Find where the given text appears and provide that cell's center as [X, Y] coordinate. 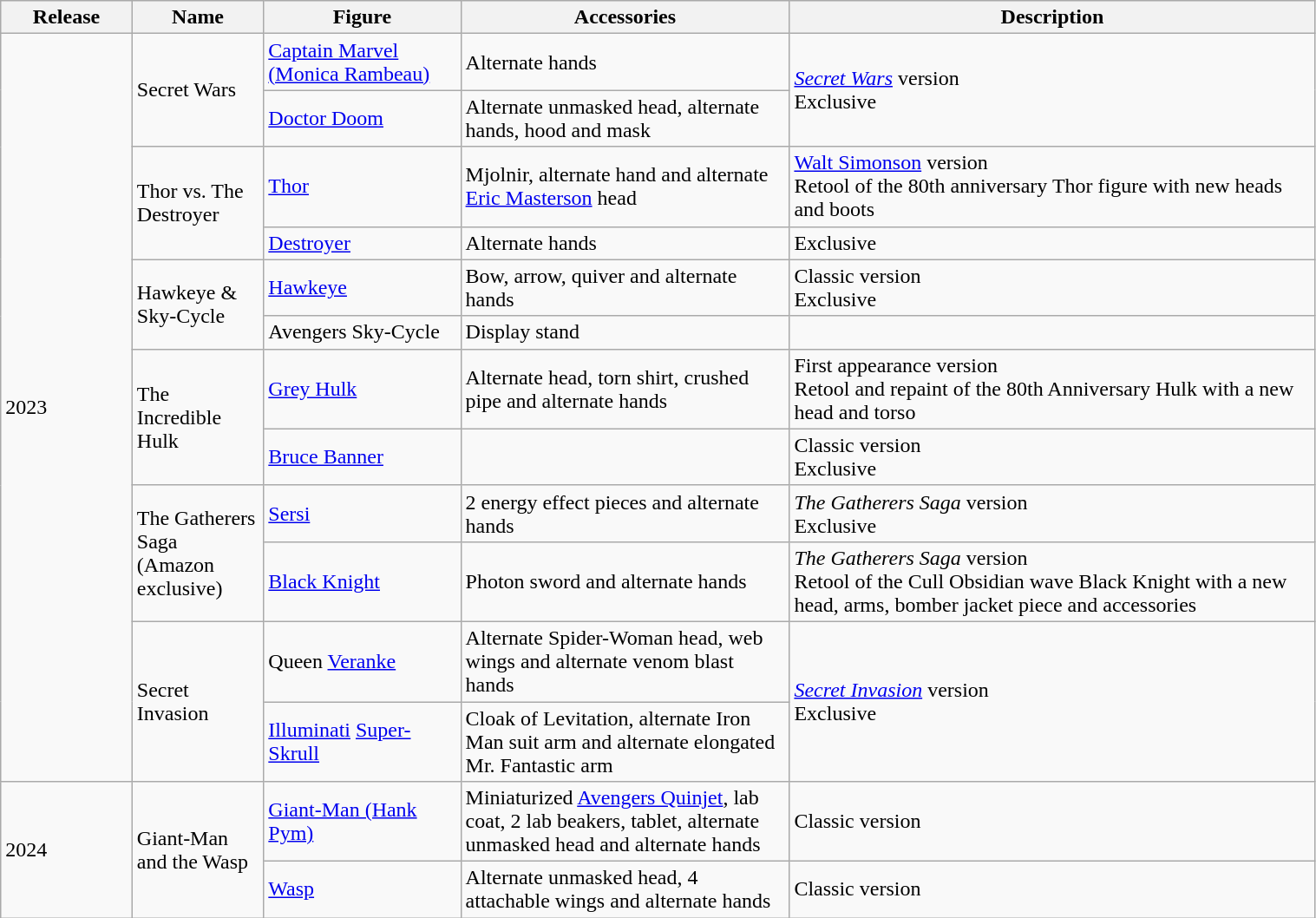
Grey Hulk [363, 389]
Alternate unmasked head, alternate hands, hood and mask [625, 118]
Alternate head, torn shirt, crushed pipe and alternate hands [625, 389]
Accessories [625, 17]
Name [198, 17]
Alternate Spider-Woman head, web wings and alternate venom blast hands [625, 661]
The Gatherers Saga versionRetool of the Cull Obsidian wave Black Knight with a new head, arms, bomber jacket piece and accessories [1052, 581]
Photon sword and alternate hands [625, 581]
Bow, arrow, quiver and alternate hands [625, 288]
Illuminati Super-Skrull [363, 741]
Exclusive [1052, 243]
The Gatherers Saga versionExclusive [1052, 514]
Mjolnir, alternate hand and alternate Eric Masterson head [625, 187]
Captain Marvel (Monica Rambeau) [363, 62]
Black Knight [363, 581]
Display stand [625, 332]
Walt Simonson versionRetool of the 80th anniversary Thor figure with new heads and boots [1052, 187]
Figure [363, 17]
Thor [363, 187]
Alternate unmasked head, 4 attachable wings and alternate hands [625, 890]
Secret Wars versionExclusive [1052, 90]
2024 [67, 850]
Cloak of Levitation, alternate Iron Man suit arm and alternate elongated Mr. Fantastic arm [625, 741]
Giant-Man (Hank Pym) [363, 822]
The Gatherers Saga (Amazon exclusive) [198, 554]
Queen Veranke [363, 661]
The Incredible Hulk [198, 416]
Destroyer [363, 243]
Secret Invasion versionExclusive [1052, 701]
Sersi [363, 514]
Description [1052, 17]
Thor vs. The Destroyer [198, 203]
2 energy effect pieces and alternate hands [625, 514]
Release [67, 17]
2023 [67, 408]
Hawkeye [363, 288]
Secret Wars [198, 90]
First appearance versionRetool and repaint of the 80th Anniversary Hulk with a new head and torso [1052, 389]
Wasp [363, 890]
Secret Invasion [198, 701]
Hawkeye & Sky-Cycle [198, 304]
Bruce Banner [363, 456]
Avengers Sky-Cycle [363, 332]
Doctor Doom [363, 118]
Giant-Man and the Wasp [198, 850]
Miniaturized Avengers Quinjet, lab coat, 2 lab beakers, tablet, alternate unmasked head and alternate hands [625, 822]
